Return [X, Y] of the center of cell containing provided text 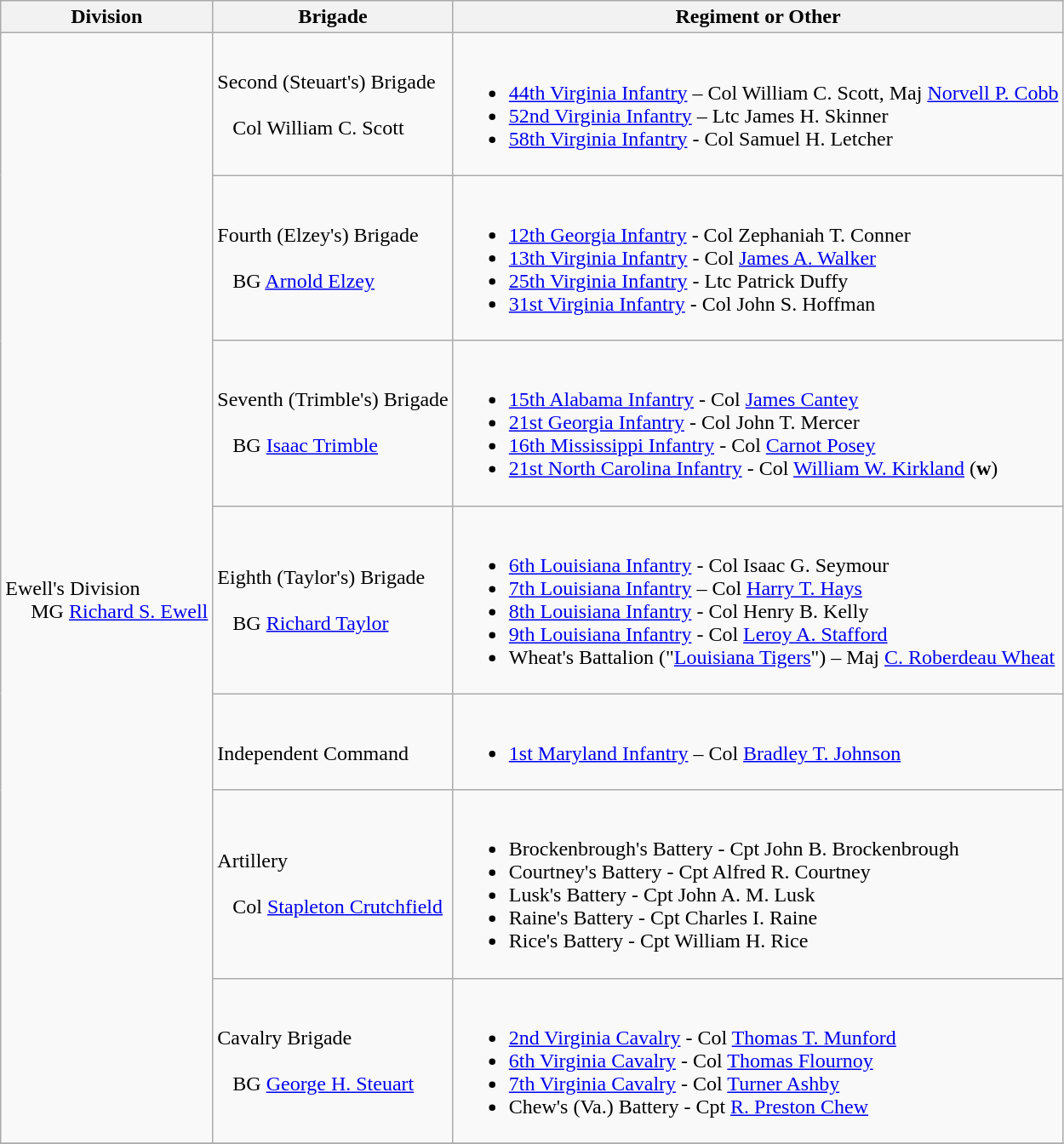
1st Maryland Infantry – Col Bradley T. Johnson [758, 742]
Regiment or Other [758, 17]
Fourth (Elzey's) Brigade BG Arnold Elzey [333, 258]
Independent Command [333, 742]
Division [107, 17]
Artillery Col Stapleton Crutchfield [333, 884]
Second (Steuart's) Brigade Col William C. Scott [333, 104]
Seventh (Trimble's) Brigade BG Isaac Trimble [333, 423]
Eighth (Taylor's) Brigade BG Richard Taylor [333, 599]
Brigade [333, 17]
Ewell's Division MG Richard S. Ewell [107, 588]
Cavalry Brigade BG George H. Steuart [333, 1061]
